Search for the cell housing the specified text and yield its (x, y) center coordinate. 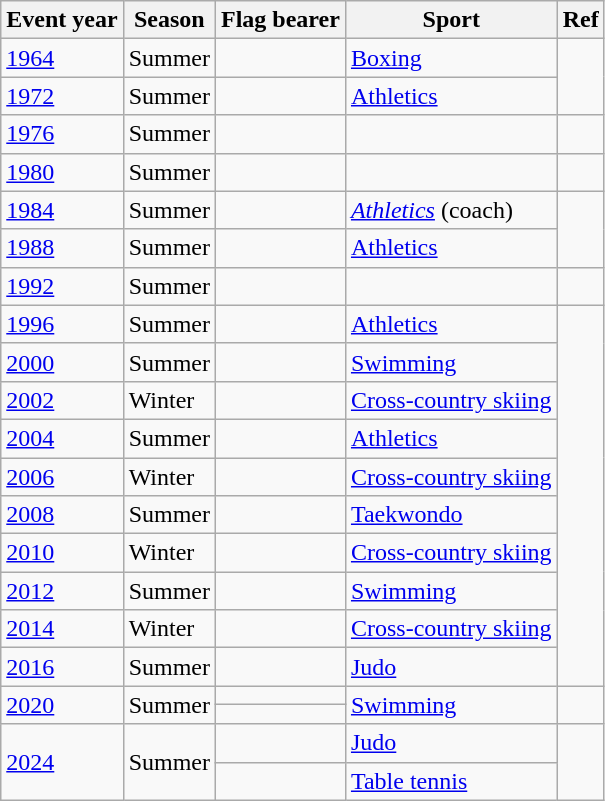
2012 (62, 591)
Table tennis (451, 781)
1996 (62, 324)
Season (169, 20)
2004 (62, 438)
Sport (451, 20)
Event year (62, 20)
2008 (62, 515)
2006 (62, 477)
1976 (62, 134)
2014 (62, 629)
2000 (62, 362)
Taekwondo (451, 515)
1984 (62, 210)
Boxing (451, 58)
1980 (62, 172)
2016 (62, 667)
Ref (580, 20)
2010 (62, 553)
1992 (62, 286)
1964 (62, 58)
2024 (62, 762)
Flag bearer (281, 20)
2002 (62, 400)
Athletics (coach) (451, 210)
2020 (62, 705)
1972 (62, 96)
1988 (62, 248)
